Output the [X, Y] coordinate of the center of the cell containing the given text.  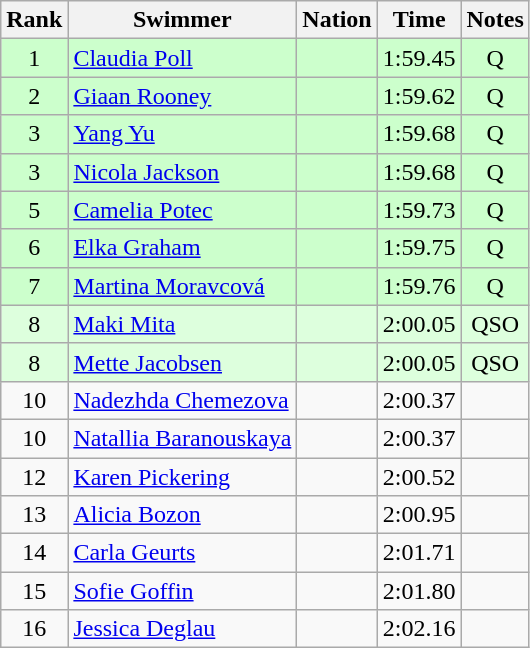
Karen Pickering [182, 477]
Alicia Bozon [182, 515]
2:00.52 [419, 477]
Nation [337, 20]
Notes [495, 20]
16 [34, 629]
7 [34, 286]
Maki Mita [182, 324]
Carla Geurts [182, 553]
2:01.71 [419, 553]
Yang Yu [182, 134]
5 [34, 210]
Natallia Baranouskaya [182, 438]
Rank [34, 20]
1 [34, 58]
2:00.95 [419, 515]
1:59.75 [419, 248]
15 [34, 591]
Camelia Potec [182, 210]
Nicola Jackson [182, 172]
2:02.16 [419, 629]
13 [34, 515]
Mette Jacobsen [182, 362]
12 [34, 477]
Swimmer [182, 20]
1:59.73 [419, 210]
Time [419, 20]
Martina Moravcová [182, 286]
Elka Graham [182, 248]
6 [34, 248]
2 [34, 96]
Jessica Deglau [182, 629]
2:01.80 [419, 591]
Giaan Rooney [182, 96]
1:59.76 [419, 286]
1:59.45 [419, 58]
Claudia Poll [182, 58]
1:59.62 [419, 96]
Sofie Goffin [182, 591]
Nadezhda Chemezova [182, 400]
14 [34, 553]
